From the cell containing the given text, extract its center point as [X, Y] coordinate. 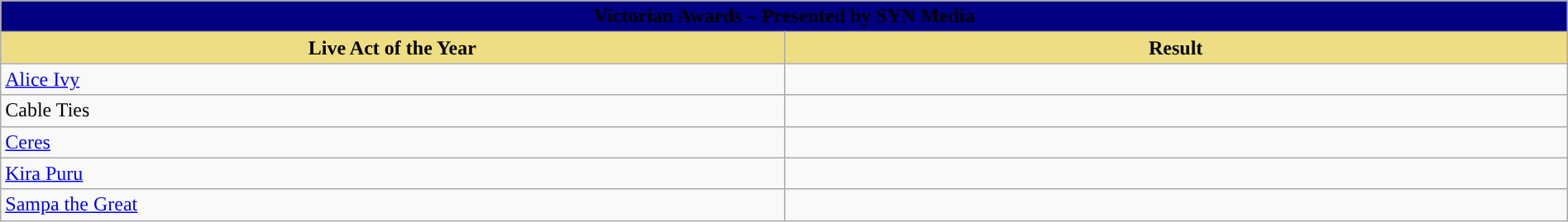
Alice Ivy [392, 79]
Sampa the Great [392, 205]
Cable Ties [392, 111]
Result [1176, 48]
Victorian Awards – Presented by SYN Media [784, 17]
Kira Puru [392, 173]
Ceres [392, 142]
Live Act of the Year [392, 48]
